Identify which cell holds the provided text, then report its (X, Y) central coordinate. 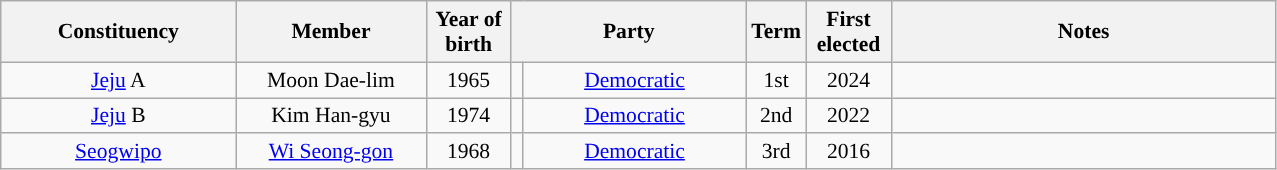
Jeju B (118, 116)
First elected (848, 32)
2nd (776, 116)
1965 (468, 80)
Moon Dae-lim (331, 80)
Year of birth (468, 32)
Wi Seong-gon (331, 152)
2016 (848, 152)
2024 (848, 80)
Jeju A (118, 80)
3rd (776, 152)
Term (776, 32)
Kim Han-gyu (331, 116)
1974 (468, 116)
1968 (468, 152)
Notes (1084, 32)
Member (331, 32)
2022 (848, 116)
Constituency (118, 32)
Party (628, 32)
1st (776, 80)
Seogwipo (118, 152)
